Output the (x, y) coordinate of the center of the cell containing the given text.  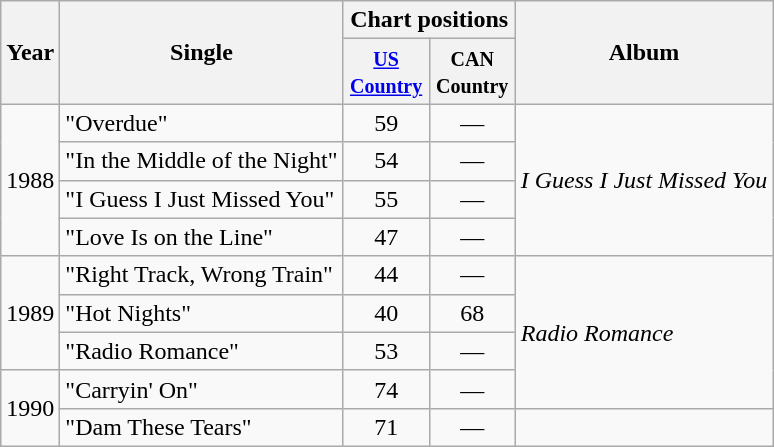
54 (386, 161)
"Hot Nights" (202, 313)
Album (644, 52)
47 (386, 237)
71 (386, 427)
Year (30, 52)
I Guess I Just Missed You (644, 180)
1989 (30, 313)
"I Guess I Just Missed You" (202, 199)
"Right Track, Wrong Train" (202, 275)
74 (386, 389)
"Carryin' On" (202, 389)
"In the Middle of the Night" (202, 161)
US Country (386, 72)
"Overdue" (202, 123)
53 (386, 351)
59 (386, 123)
40 (386, 313)
"Radio Romance" (202, 351)
"Love Is on the Line" (202, 237)
68 (472, 313)
44 (386, 275)
CAN Country (472, 72)
Single (202, 52)
Chart positions (429, 20)
Radio Romance (644, 332)
55 (386, 199)
"Dam These Tears" (202, 427)
1988 (30, 180)
1990 (30, 408)
